Capture the cell that displays the provided text and extract its (x, y) central coordinate. 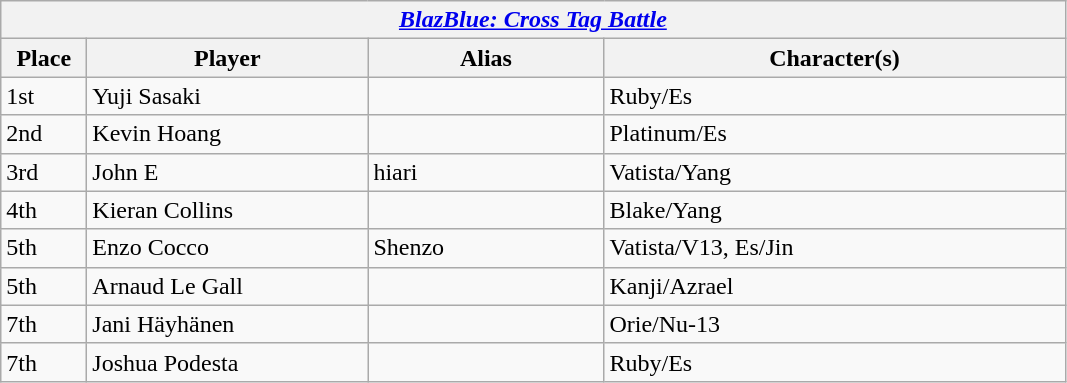
Kanji/Azrael (834, 286)
Arnaud Le Gall (228, 286)
Joshua Podesta (228, 362)
Enzo Cocco (228, 248)
4th (44, 210)
Vatista/Yang (834, 172)
Yuji Sasaki (228, 96)
3rd (44, 172)
Alias (486, 58)
Jani Häyhänen (228, 324)
Kevin Hoang (228, 134)
Character(s) (834, 58)
hiari (486, 172)
BlazBlue: Cross Tag Battle (533, 20)
1st (44, 96)
Vatista/V13, Es/Jin (834, 248)
Player (228, 58)
Place (44, 58)
Platinum/Es (834, 134)
2nd (44, 134)
Kieran Collins (228, 210)
Blake/Yang (834, 210)
Shenzo (486, 248)
Orie/Nu-13 (834, 324)
John E (228, 172)
